Return [X, Y] of the center of cell containing provided text 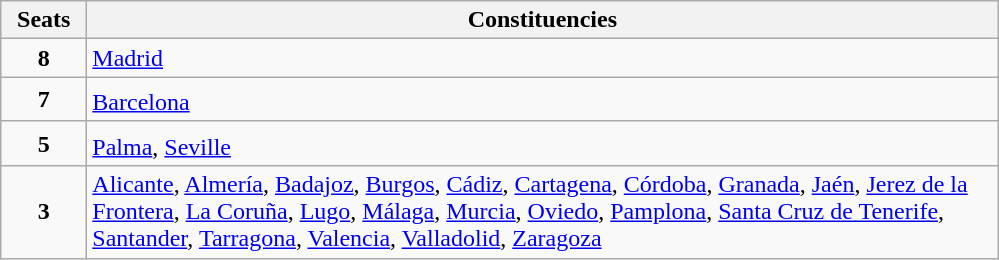
5 [44, 144]
Barcelona [542, 100]
Madrid [542, 58]
Constituencies [542, 20]
8 [44, 58]
7 [44, 100]
3 [44, 212]
Seats [44, 20]
Palma, Seville [542, 144]
